Determine the (X, Y) coordinate at the center of the cell enclosing the given text.  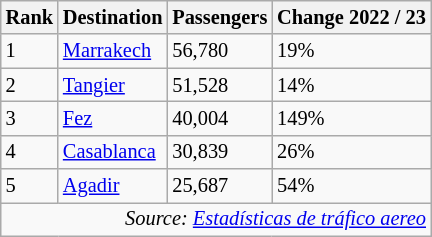
56,780 (220, 51)
51,528 (220, 85)
54% (352, 186)
Fez (112, 118)
2 (30, 85)
Tangier (112, 85)
4 (30, 152)
Rank (30, 17)
149% (352, 118)
19% (352, 51)
3 (30, 118)
14% (352, 85)
Passengers (220, 17)
Change 2022 / 23 (352, 17)
Destination (112, 17)
1 (30, 51)
Source: Estadísticas de tráfico aereo (216, 219)
Agadir (112, 186)
40,004 (220, 118)
5 (30, 186)
26% (352, 152)
Marrakech (112, 51)
Casablanca (112, 152)
25,687 (220, 186)
30,839 (220, 152)
